Provide the (x, y) coordinate of the cell's center where the given text is located.  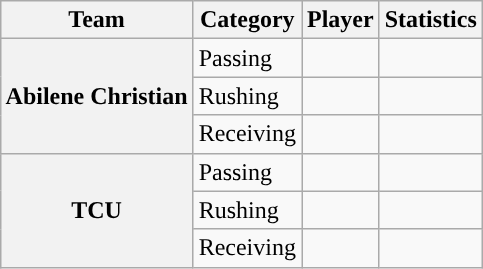
Team (96, 20)
Category (247, 20)
Abilene Christian (96, 96)
TCU (96, 210)
Statistics (430, 20)
Player (341, 20)
